Scan for the cell matching the given text and deliver its [X, Y] coordinate at center. 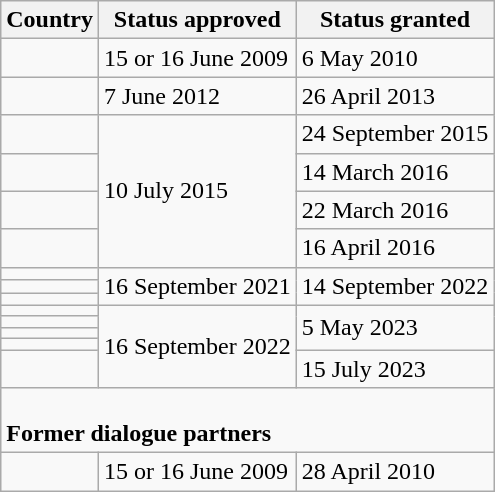
10 July 2015 [197, 191]
24 September 2015 [395, 134]
7 June 2012 [197, 96]
16 September 2022 [197, 346]
16 April 2016 [395, 248]
22 March 2016 [395, 210]
5 May 2023 [395, 327]
14 September 2022 [395, 286]
15 July 2023 [395, 369]
Status granted [395, 20]
Status approved [197, 20]
16 September 2021 [197, 286]
28 April 2010 [395, 472]
14 March 2016 [395, 172]
6 May 2010 [395, 58]
Country [50, 20]
26 April 2013 [395, 96]
Former dialogue partners [248, 420]
